From the cell containing the given text, extract its center point as [X, Y] coordinate. 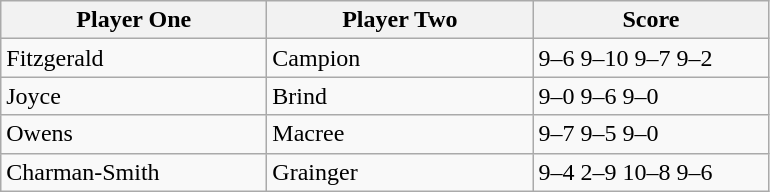
Fitzgerald [134, 58]
9–0 9–6 9–0 [651, 96]
Campion [400, 58]
Score [651, 20]
9–4 2–9 10–8 9–6 [651, 172]
Player One [134, 20]
Charman-Smith [134, 172]
9–7 9–5 9–0 [651, 134]
Owens [134, 134]
Macree [400, 134]
Joyce [134, 96]
Brind [400, 96]
Player Two [400, 20]
Grainger [400, 172]
9–6 9–10 9–7 9–2 [651, 58]
